Determine the (X, Y) coordinate at the center of the cell enclosing the given text.  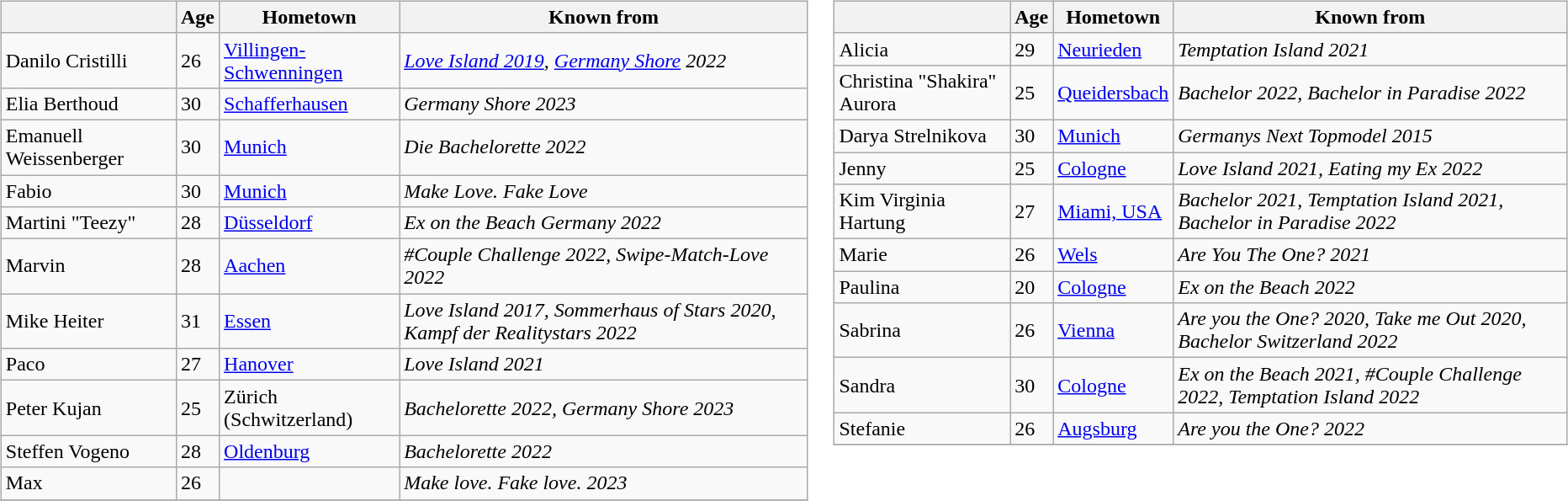
Make love. Fake love. 2023 (604, 483)
Marie (922, 255)
Hanover (310, 365)
Bachelor 2022, Bachelor in Paradise 2022 (1370, 93)
Vienna (1114, 330)
Augsburg (1114, 429)
29 (1031, 49)
Alicia (922, 49)
Villingen-Schwenningen (310, 61)
Marvin (88, 266)
Steffen Vogeno (88, 451)
Paulina (922, 287)
Love Island 2021 (604, 365)
Bachelor 2021, Temptation Island 2021, Bachelor in Paradise 2022 (1370, 212)
Zürich (Schwitzerland) (310, 408)
Bachelorette 2022 (604, 451)
Stefanie (922, 429)
Emanuell Weissenberger (88, 147)
Mike Heiter (88, 322)
Bachelorette 2022, Germany Shore 2023 (604, 408)
Elia Berthoud (88, 104)
Essen (310, 322)
Oldenburg (310, 451)
Germanys Next Topmodel 2015 (1370, 136)
Schafferhausen (310, 104)
Are you the One? 2020, Take me Out 2020, Bachelor Switzerland 2022 (1370, 330)
Germany Shore 2023 (604, 104)
Christina "Shakira" Aurora (922, 93)
Queidersbach (1114, 93)
Fabio (88, 191)
Love Island 2017, Sommerhaus of Stars 2020, Kampf der Realitystars 2022 (604, 322)
Miami, USA (1114, 212)
Make Love. Fake Love (604, 191)
Ex on the Beach Germany 2022 (604, 223)
Aachen (310, 266)
Die Bachelorette 2022 (604, 147)
#Couple Challenge 2022, Swipe-Match-Love 2022 (604, 266)
Are you the One? 2022 (1370, 429)
31 (197, 322)
Love Island 2019, Germany Shore 2022 (604, 61)
Sandra (922, 386)
Paco (88, 365)
Peter Kujan (88, 408)
Jenny (922, 168)
Danilo Cristilli (88, 61)
20 (1031, 287)
Sabrina (922, 330)
Ex on the Beach 2022 (1370, 287)
Martini "Teezy" (88, 223)
Darya Strelnikova (922, 136)
Temptation Island 2021 (1370, 49)
Love Island 2021, Eating my Ex 2022 (1370, 168)
Wels (1114, 255)
Are You The One? 2021 (1370, 255)
Ex on the Beach 2021, #Couple Challenge 2022, Temptation Island 2022 (1370, 386)
Kim Virginia Hartung (922, 212)
Max (88, 483)
Neurieden (1114, 49)
Düsseldorf (310, 223)
